Find where the given text appears and provide that cell's center as (x, y) coordinate. 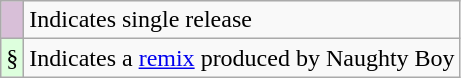
Indicates a remix produced by Naughty Boy (242, 58)
Indicates single release (242, 20)
§ (12, 58)
